Identify which cell holds the provided text, then report its [x, y] central coordinate. 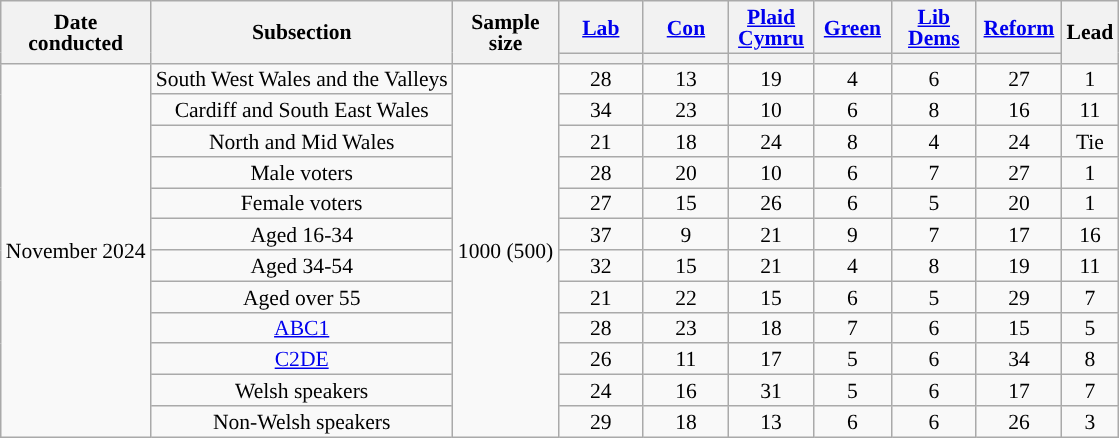
22 [686, 296]
Lib Dems [934, 27]
Plaid Cymru [772, 27]
32 [600, 266]
Lead [1090, 32]
37 [600, 234]
Welsh speakers [302, 390]
Cardiff and South East Wales [302, 110]
1000 (500) [506, 250]
C2DE [302, 360]
Aged 16-34 [302, 234]
Samplesize [506, 32]
Lab [600, 27]
November 2024 [76, 250]
Subsection [302, 32]
Male voters [302, 172]
31 [772, 390]
North and Mid Wales [302, 142]
Dateconducted [76, 32]
Con [686, 27]
Aged over 55 [302, 296]
ABC1 [302, 328]
Female voters [302, 204]
Green [853, 27]
Reform [1018, 27]
Non-Welsh speakers [302, 422]
Aged 34-54 [302, 266]
South West Wales and the Valleys [302, 78]
3 [1090, 422]
Tie [1090, 142]
